Detect which cell encompasses the target text, then output its [X, Y] center coordinate. 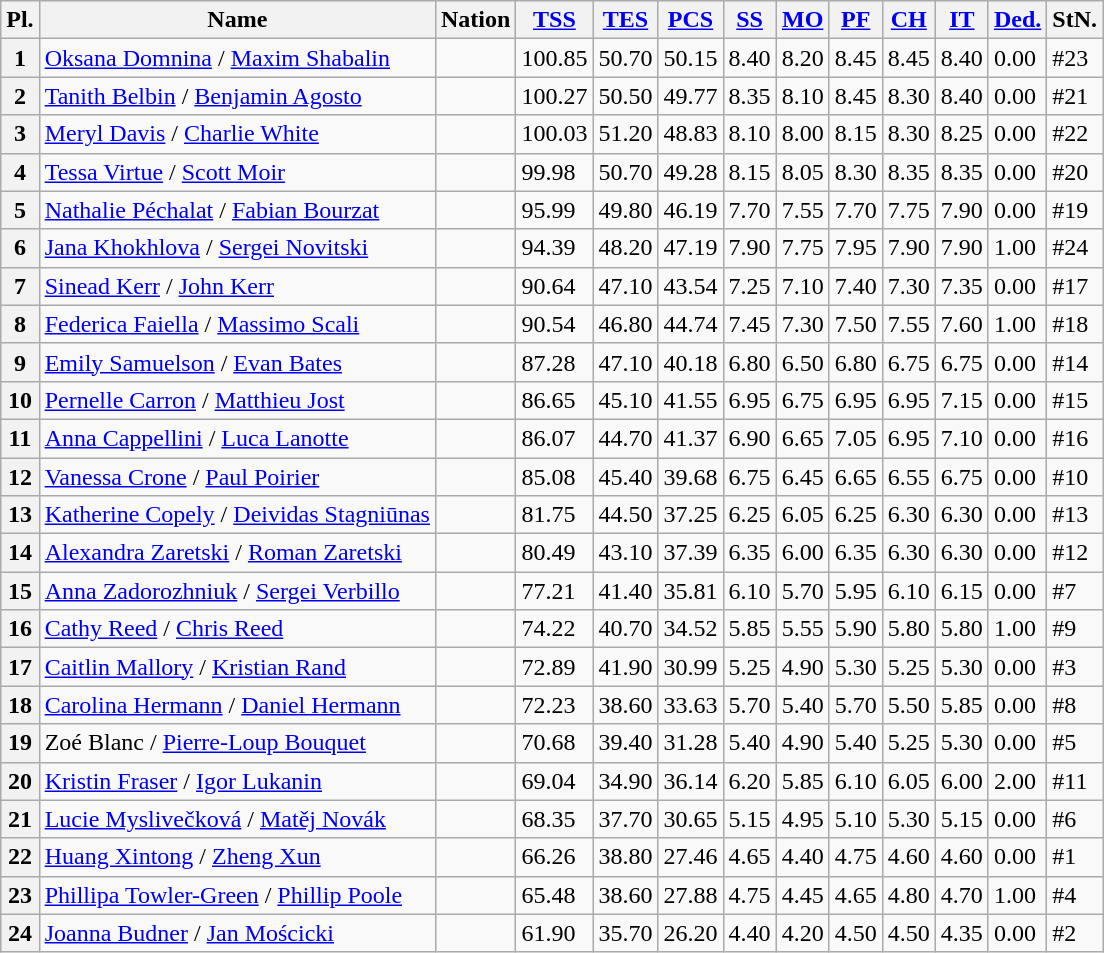
100.85 [554, 58]
69.04 [554, 781]
6.55 [908, 477]
#15 [1075, 400]
Name [237, 20]
18 [20, 705]
4.95 [802, 819]
34.52 [690, 629]
6.50 [802, 362]
Tanith Belbin / Benjamin Agosto [237, 96]
Pl. [20, 20]
#24 [1075, 248]
7.25 [750, 286]
Joanna Budner / Jan Mościcki [237, 933]
#7 [1075, 591]
81.75 [554, 515]
Anna Zadorozhniuk / Sergei Verbillo [237, 591]
12 [20, 477]
#23 [1075, 58]
Huang Xintong / Zheng Xun [237, 857]
77.21 [554, 591]
IT [962, 20]
#1 [1075, 857]
68.35 [554, 819]
41.90 [626, 667]
6.15 [962, 591]
80.49 [554, 553]
13 [20, 515]
7.50 [856, 324]
#12 [1075, 553]
#19 [1075, 210]
43.54 [690, 286]
PCS [690, 20]
21 [20, 819]
38.80 [626, 857]
Katherine Copely / Deividas Stagniūnas [237, 515]
TSS [554, 20]
4.45 [802, 895]
5.90 [856, 629]
Carolina Hermann / Daniel Hermann [237, 705]
50.50 [626, 96]
Lucie Myslivečková / Matěj Novák [237, 819]
61.90 [554, 933]
45.10 [626, 400]
4 [20, 172]
Oksana Domnina / Maxim Shabalin [237, 58]
70.68 [554, 743]
50.15 [690, 58]
#9 [1075, 629]
6 [20, 248]
33.63 [690, 705]
9 [20, 362]
99.98 [554, 172]
10 [20, 400]
46.80 [626, 324]
11 [20, 438]
47.19 [690, 248]
Nathalie Péchalat / Fabian Bourzat [237, 210]
46.19 [690, 210]
86.07 [554, 438]
4.70 [962, 895]
Cathy Reed / Chris Reed [237, 629]
Caitlin Mallory / Kristian Rand [237, 667]
Alexandra Zaretski / Roman Zaretski [237, 553]
8.25 [962, 134]
31.28 [690, 743]
4.20 [802, 933]
TES [626, 20]
StN. [1075, 20]
49.80 [626, 210]
#22 [1075, 134]
8.20 [802, 58]
CH [908, 20]
66.26 [554, 857]
#3 [1075, 667]
85.08 [554, 477]
100.03 [554, 134]
49.77 [690, 96]
5 [20, 210]
#8 [1075, 705]
Phillipa Towler-Green / Phillip Poole [237, 895]
48.20 [626, 248]
7.95 [856, 248]
Emily Samuelson / Evan Bates [237, 362]
87.28 [554, 362]
15 [20, 591]
5.55 [802, 629]
7.45 [750, 324]
3 [20, 134]
8.00 [802, 134]
Zoé Blanc / Pierre-Loup Bouquet [237, 743]
7.35 [962, 286]
74.22 [554, 629]
27.46 [690, 857]
7.05 [856, 438]
Pernelle Carron / Matthieu Jost [237, 400]
20 [20, 781]
#21 [1075, 96]
6.45 [802, 477]
#13 [1075, 515]
36.14 [690, 781]
5.10 [856, 819]
Nation [475, 20]
19 [20, 743]
Kristin Fraser / Igor Lukanin [237, 781]
40.70 [626, 629]
Ded. [1017, 20]
35.70 [626, 933]
Meryl Davis / Charlie White [237, 134]
Tessa Virtue / Scott Moir [237, 172]
#11 [1075, 781]
5.95 [856, 591]
41.55 [690, 400]
2.00 [1017, 781]
45.40 [626, 477]
40.18 [690, 362]
41.37 [690, 438]
30.99 [690, 667]
Anna Cappellini / Luca Lanotte [237, 438]
SS [750, 20]
#6 [1075, 819]
39.68 [690, 477]
44.70 [626, 438]
100.27 [554, 96]
27.88 [690, 895]
#17 [1075, 286]
7.60 [962, 324]
43.10 [626, 553]
Federica Faiella / Massimo Scali [237, 324]
34.90 [626, 781]
95.99 [554, 210]
86.65 [554, 400]
#4 [1075, 895]
#2 [1075, 933]
Jana Khokhlova / Sergei Novitski [237, 248]
23 [20, 895]
51.20 [626, 134]
17 [20, 667]
41.40 [626, 591]
6.90 [750, 438]
PF [856, 20]
4.35 [962, 933]
Vanessa Crone / Paul Poirier [237, 477]
72.23 [554, 705]
94.39 [554, 248]
6.20 [750, 781]
5.50 [908, 705]
8.05 [802, 172]
90.54 [554, 324]
2 [20, 96]
26.20 [690, 933]
37.25 [690, 515]
24 [20, 933]
1 [20, 58]
#10 [1075, 477]
37.39 [690, 553]
7.15 [962, 400]
#5 [1075, 743]
14 [20, 553]
48.83 [690, 134]
39.40 [626, 743]
8 [20, 324]
22 [20, 857]
30.65 [690, 819]
37.70 [626, 819]
#18 [1075, 324]
#20 [1075, 172]
MO [802, 20]
44.50 [626, 515]
44.74 [690, 324]
7 [20, 286]
4.80 [908, 895]
#14 [1075, 362]
16 [20, 629]
Sinead Kerr / John Kerr [237, 286]
65.48 [554, 895]
7.40 [856, 286]
49.28 [690, 172]
#16 [1075, 438]
72.89 [554, 667]
90.64 [554, 286]
35.81 [690, 591]
